Return (X, Y) of the center of cell containing provided text 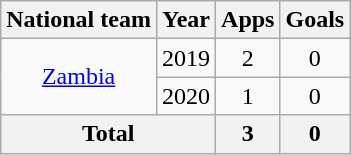
2019 (186, 58)
Total (108, 134)
Zambia (79, 77)
3 (248, 134)
National team (79, 20)
2020 (186, 96)
Year (186, 20)
1 (248, 96)
Apps (248, 20)
Goals (315, 20)
2 (248, 58)
